For the text-containing cell, return its midpoint in (X, Y) coordinate format. 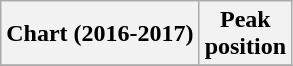
Chart (2016-2017) (100, 34)
Peakposition (245, 34)
